Return (X, Y) of the center of cell containing provided text 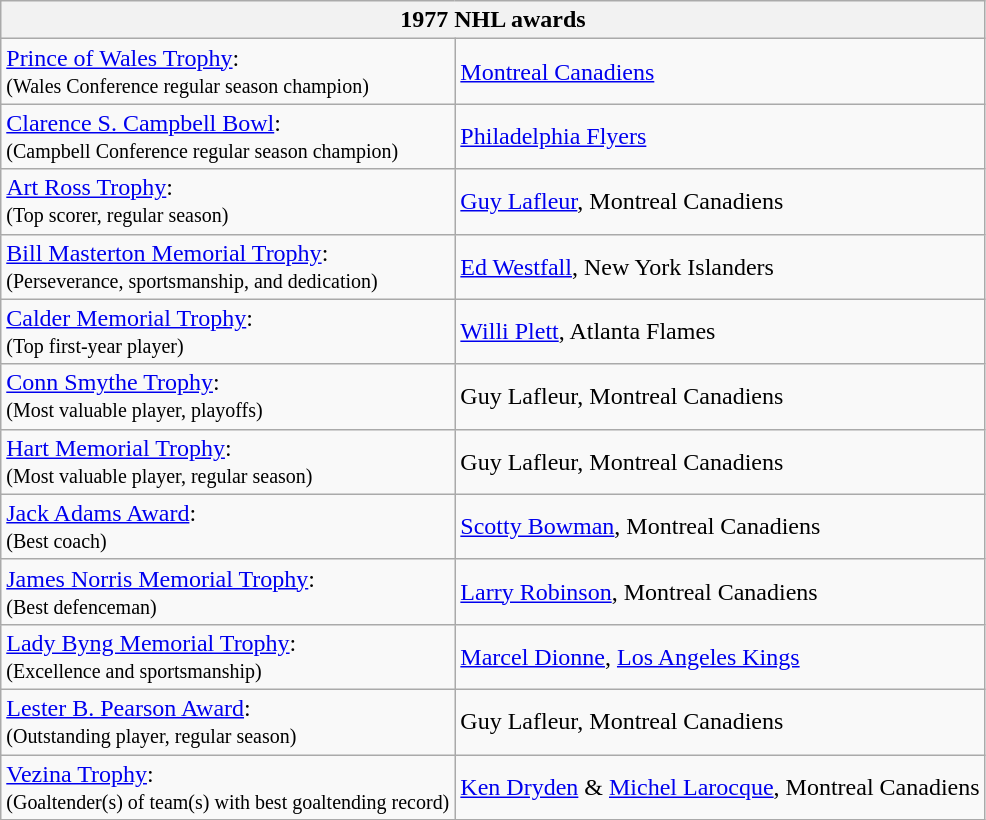
Ed Westfall, New York Islanders (720, 266)
Jack Adams Award:(Best coach) (228, 526)
Scotty Bowman, Montreal Canadiens (720, 526)
Conn Smythe Trophy:(Most valuable player, playoffs) (228, 396)
Larry Robinson, Montreal Canadiens (720, 592)
1977 NHL awards (493, 20)
Calder Memorial Trophy:(Top first-year player) (228, 332)
Art Ross Trophy:(Top scorer, regular season) (228, 202)
James Norris Memorial Trophy:(Best defenceman) (228, 592)
Marcel Dionne, Los Angeles Kings (720, 656)
Willi Plett, Atlanta Flames (720, 332)
Hart Memorial Trophy:(Most valuable player, regular season) (228, 462)
Ken Dryden & Michel Larocque, Montreal Canadiens (720, 786)
Bill Masterton Memorial Trophy:(Perseverance, sportsmanship, and dedication) (228, 266)
Clarence S. Campbell Bowl:(Campbell Conference regular season champion) (228, 136)
Lester B. Pearson Award:(Outstanding player, regular season) (228, 722)
Prince of Wales Trophy:(Wales Conference regular season champion) (228, 72)
Vezina Trophy:(Goaltender(s) of team(s) with best goaltending record) (228, 786)
Philadelphia Flyers (720, 136)
Lady Byng Memorial Trophy:(Excellence and sportsmanship) (228, 656)
Montreal Canadiens (720, 72)
